Provide the (x, y) coordinate of the cell's center where the given text is located.  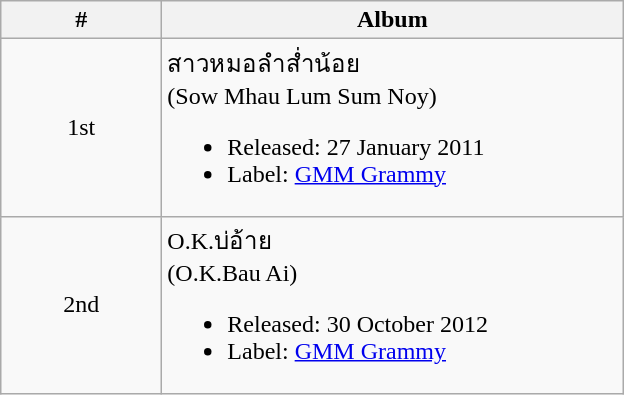
2nd (82, 305)
O.K.บ่อ้าย(O.K.Bau Ai)Released: 30 October 2012Label: GMM Grammy (392, 305)
1st (82, 128)
Album (392, 20)
สาวหมอลำส่ำน้อย(Sow Mhau Lum Sum Noy)Released: 27 January 2011Label: GMM Grammy (392, 128)
# (82, 20)
